Determine the (X, Y) coordinate at the center of the cell enclosing the given text.  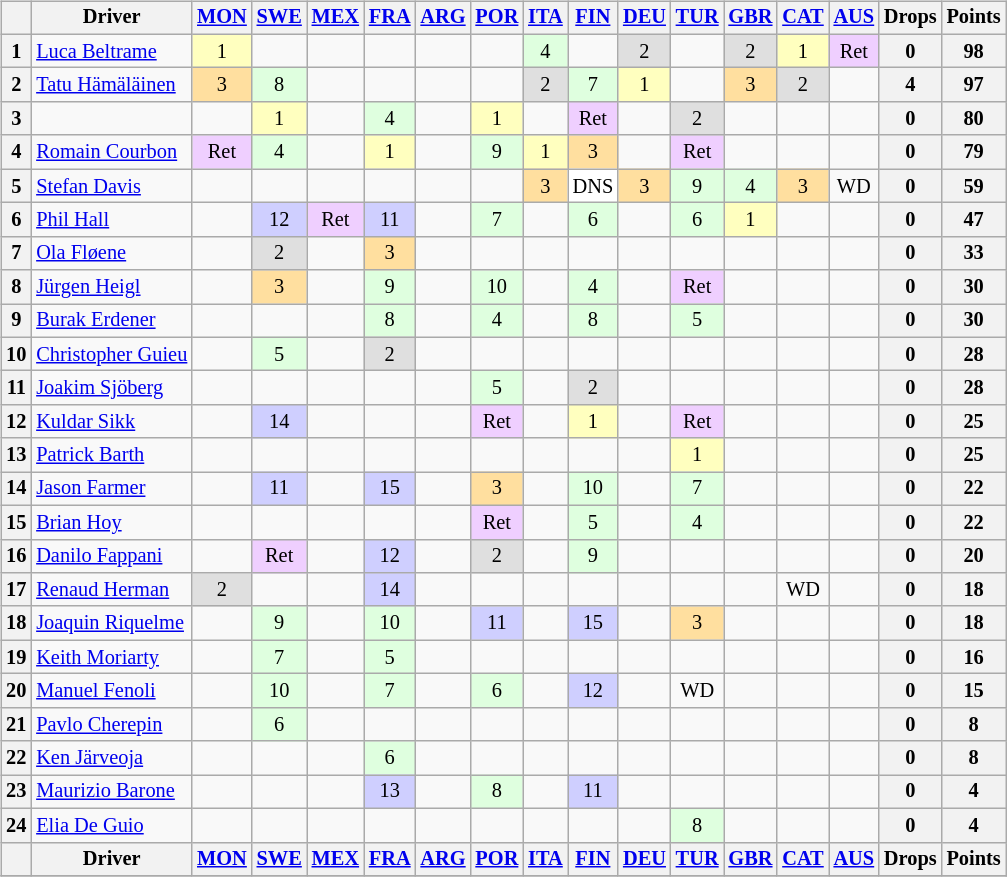
DNS (593, 186)
98 (974, 51)
Joaquin Riquelme (112, 623)
Luca Beltrame (112, 51)
Danilo Fappani (112, 556)
80 (974, 119)
Tatu Hämäläinen (112, 85)
Renaud Herman (112, 590)
21 (16, 724)
17 (16, 590)
Keith Moriarty (112, 657)
Maurizio Barone (112, 792)
97 (974, 85)
19 (16, 657)
23 (16, 792)
Brian Hoy (112, 522)
Romain Courbon (112, 152)
47 (974, 220)
Burak Erdener (112, 321)
59 (974, 186)
Jürgen Heigl (112, 287)
Joakim Sjöberg (112, 388)
79 (974, 152)
Phil Hall (112, 220)
Pavlo Cherepin (112, 724)
33 (974, 253)
Patrick Barth (112, 455)
Christopher Guieu (112, 354)
Jason Farmer (112, 489)
Ola Fløene (112, 253)
24 (16, 825)
Elia De Guio (112, 825)
Ken Järveoja (112, 758)
Stefan Davis (112, 186)
Manuel Fenoli (112, 691)
Kuldar Sikk (112, 422)
